For the text-containing cell, return its midpoint in (X, Y) coordinate format. 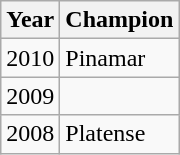
2010 (30, 58)
Champion (120, 20)
Year (30, 20)
2009 (30, 96)
Pinamar (120, 58)
2008 (30, 134)
Platense (120, 134)
